Output the (X, Y) coordinate of the center of the cell containing the given text.  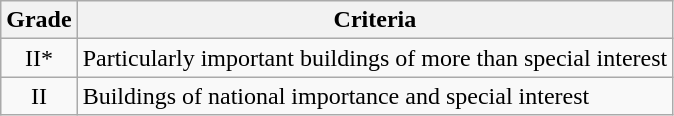
Particularly important buildings of more than special interest (375, 58)
Grade (39, 20)
Buildings of national importance and special interest (375, 96)
II* (39, 58)
II (39, 96)
Criteria (375, 20)
